Scan for the cell matching the given text and deliver its [x, y] coordinate at center. 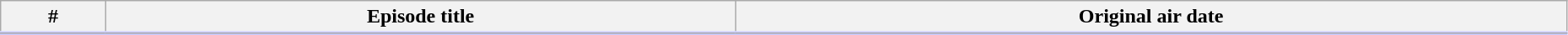
Original air date [1150, 17]
Episode title [420, 17]
# [53, 17]
